Return (X, Y) of the center of cell containing provided text 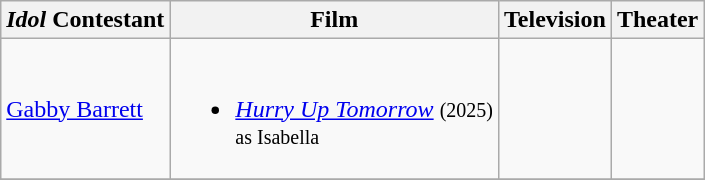
Film (334, 20)
Gabby Barrett (86, 109)
Television (554, 20)
Idol Contestant (86, 20)
Theater (657, 20)
Hurry Up Tomorrow (2025)as Isabella (334, 109)
